Extract the (x, y) coordinate from the center of the cell holding the provided text.  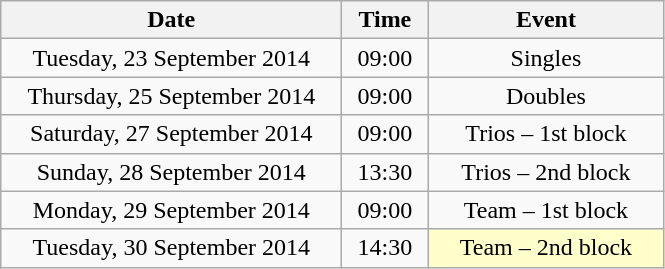
Doubles (546, 96)
Tuesday, 23 September 2014 (172, 58)
Event (546, 20)
14:30 (385, 248)
Date (172, 20)
Monday, 29 September 2014 (172, 210)
Sunday, 28 September 2014 (172, 172)
Tuesday, 30 September 2014 (172, 248)
Thursday, 25 September 2014 (172, 96)
Team – 2nd block (546, 248)
13:30 (385, 172)
Trios – 2nd block (546, 172)
Saturday, 27 September 2014 (172, 134)
Time (385, 20)
Trios – 1st block (546, 134)
Team – 1st block (546, 210)
Singles (546, 58)
